Determine the (X, Y) coordinate at the center of the cell enclosing the given text.  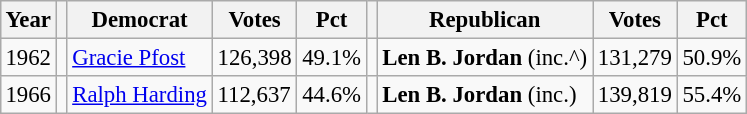
1962 (28, 57)
Democrat (140, 20)
Len B. Jordan (inc.^) (485, 57)
126,398 (254, 57)
Republican (485, 20)
44.6% (332, 95)
Ralph Harding (140, 95)
50.9% (712, 57)
131,279 (634, 57)
1966 (28, 95)
49.1% (332, 57)
139,819 (634, 95)
112,637 (254, 95)
55.4% (712, 95)
Gracie Pfost (140, 57)
Len B. Jordan (inc.) (485, 95)
Year (28, 20)
